Extract the (x, y) coordinate from the center of the cell holding the provided text.  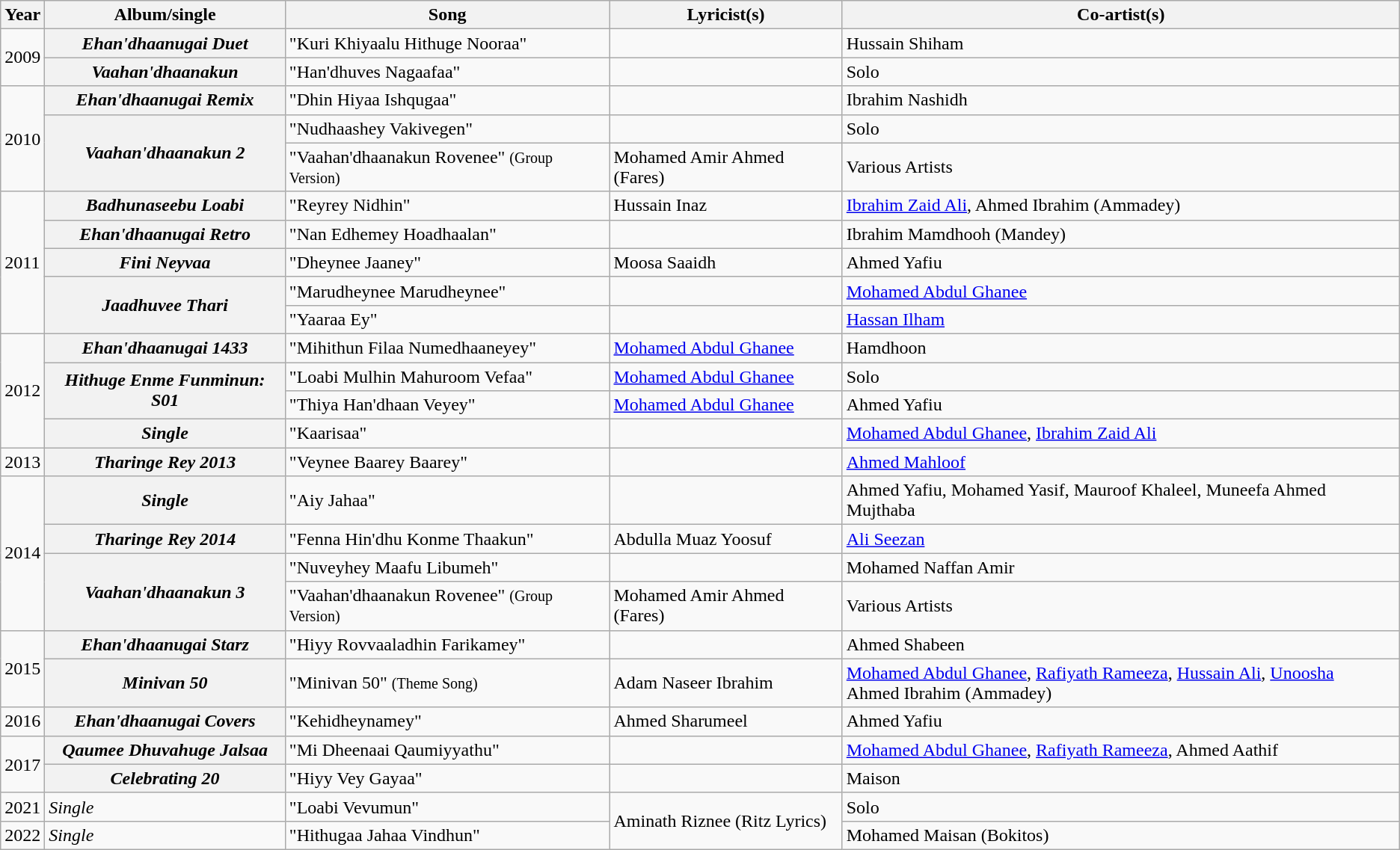
2011 (22, 262)
"Nan Edhemey Hoadhaalan" (447, 234)
Ehan'dhaanugai 1433 (165, 348)
Tharinge Rey 2013 (165, 462)
Ibrahim Nashidh (1120, 100)
Mohamed Naffan Amir (1120, 567)
"Hiyy Vey Gayaa" (447, 778)
Ehan'dhaanugai Remix (165, 100)
"Yaaraa Ey" (447, 319)
2022 (22, 835)
"Loabi Vevumun" (447, 807)
2010 (22, 139)
Lyricist(s) (725, 15)
Ehan'dhaanugai Covers (165, 721)
Celebrating 20 (165, 778)
Qaumee Dhuvahuge Jalsaa (165, 750)
"Nuveyhey Maafu Libumeh" (447, 567)
"Veynee Baarey Baarey" (447, 462)
Ibrahim Mamdhooh (Mandey) (1120, 234)
Ehan'dhaanugai Retro (165, 234)
Vaahan'dhaanakun (165, 72)
"Kehidheynamey" (447, 721)
Fini Neyvaa (165, 262)
Ahmed Mahloof (1120, 462)
2016 (22, 721)
Abdulla Muaz Yoosuf (725, 539)
"Loabi Mulhin Mahuroom Vefaa" (447, 376)
Badhunaseebu Loabi (165, 206)
"Han'dhuves Nagaafaa" (447, 72)
"Kuri Khiyaalu Hithuge Nooraa" (447, 43)
Ehan'dhaanugai Duet (165, 43)
Moosa Saaidh (725, 262)
"Kaarisaa" (447, 434)
Mohamed Maisan (Bokitos) (1120, 835)
Jaadhuvee Thari (165, 305)
"Thiya Han'dhaan Veyey" (447, 405)
"Minivan 50" (Theme Song) (447, 683)
"Fenna Hin'dhu Konme Thaakun" (447, 539)
"Nudhaashey Vakivegen" (447, 129)
Year (22, 15)
Hithuge Enme Funminun: S01 (165, 390)
Vaahan'dhaanakun 2 (165, 153)
"Marudheynee Marudheynee" (447, 291)
2014 (22, 553)
Ali Seezan (1120, 539)
Mohamed Abdul Ghanee, Rafiyath Rameeza, Ahmed Aathif (1120, 750)
Tharinge Rey 2014 (165, 539)
Album/single (165, 15)
"Reyrey Nidhin" (447, 206)
Hussain Shiham (1120, 43)
Ehan'dhaanugai Starz (165, 644)
2015 (22, 668)
Song (447, 15)
"Hithugaa Jahaa Vindhun" (447, 835)
"Aiy Jahaa" (447, 501)
Ahmed Yafiu, Mohamed Yasif, Mauroof Khaleel, Muneefa Ahmed Mujthaba (1120, 501)
Ahmed Shabeen (1120, 644)
Vaahan'dhaanakun 3 (165, 592)
Minivan 50 (165, 683)
"Hiyy Rovvaaladhin Farikamey" (447, 644)
Hussain Inaz (725, 206)
"Dheynee Jaaney" (447, 262)
"Mi Dheenaai Qaumiyyathu" (447, 750)
Adam Naseer Ibrahim (725, 683)
Ibrahim Zaid Ali, Ahmed Ibrahim (Ammadey) (1120, 206)
"Mihithun Filaa Numedhaaneyey" (447, 348)
2009 (22, 58)
Mohamed Abdul Ghanee, Ibrahim Zaid Ali (1120, 434)
2021 (22, 807)
Aminath Riznee (Ritz Lyrics) (725, 821)
Mohamed Abdul Ghanee, Rafiyath Rameeza, Hussain Ali, UnooshaAhmed Ibrahim (Ammadey) (1120, 683)
2013 (22, 462)
Maison (1120, 778)
Hassan Ilham (1120, 319)
2012 (22, 390)
"Dhin Hiyaa Ishqugaa" (447, 100)
Co-artist(s) (1120, 15)
2017 (22, 764)
Ahmed Sharumeel (725, 721)
Hamdhoon (1120, 348)
